Determine the [X, Y] coordinate at the center of the cell enclosing the given text.  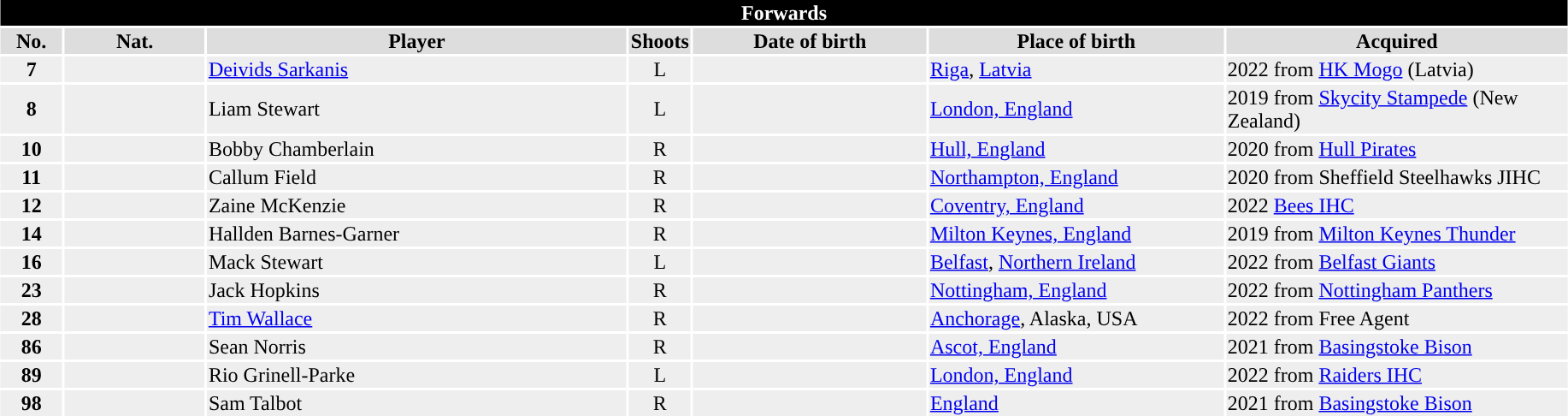
2019 from Skycity Stampede (New Zealand) [1397, 110]
Liam Stewart [416, 110]
16 [31, 262]
Jack Hopkins [416, 290]
2022 Bees IHC [1397, 205]
Coventry, England [1076, 205]
28 [31, 318]
Hallden Barnes-Garner [416, 234]
Ascot, England [1076, 347]
2020 from Sheffield Steelhawks JIHC [1397, 177]
Callum Field [416, 177]
Forwards [783, 13]
Tim Wallace [416, 318]
7 [31, 69]
12 [31, 205]
Rio Grinell-Parke [416, 375]
89 [31, 375]
No. [31, 41]
Hull, England [1076, 149]
98 [31, 403]
Riga, Latvia [1076, 69]
14 [31, 234]
Shoots [660, 41]
Mack Stewart [416, 262]
England [1076, 403]
2020 from Hull Pirates [1397, 149]
23 [31, 290]
2022 from Nottingham Panthers [1397, 290]
8 [31, 110]
Player [416, 41]
Belfast, Northern Ireland [1076, 262]
86 [31, 347]
Zaine McKenzie [416, 205]
2022 from Belfast Giants [1397, 262]
Deivids Sarkanis [416, 69]
Sean Norris [416, 347]
10 [31, 149]
2022 from Free Agent [1397, 318]
Sam Talbot [416, 403]
Acquired [1397, 41]
Date of birth [810, 41]
Northampton, England [1076, 177]
Place of birth [1076, 41]
2022 from HK Mogo (Latvia) [1397, 69]
2019 from Milton Keynes Thunder [1397, 234]
Anchorage, Alaska, USA [1076, 318]
Milton Keynes, England [1076, 234]
11 [31, 177]
Bobby Chamberlain [416, 149]
2022 from Raiders IHC [1397, 375]
Nat. [135, 41]
Nottingham, England [1076, 290]
